Scan for the cell matching the given text and deliver its (x, y) coordinate at center. 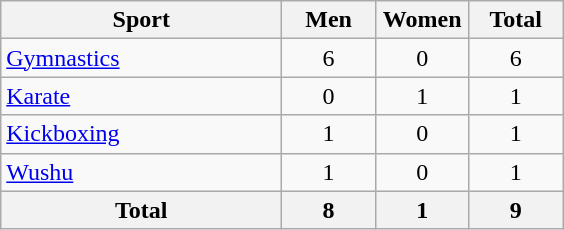
Wushu (142, 172)
Gymnastics (142, 58)
Sport (142, 20)
9 (516, 210)
8 (329, 210)
Karate (142, 96)
Men (329, 20)
Women (422, 20)
Kickboxing (142, 134)
